Detect which cell encompasses the target text, then output its (x, y) center coordinate. 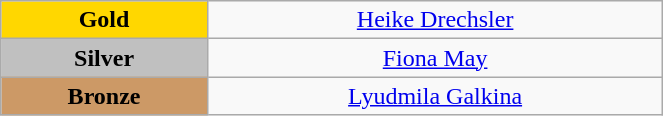
Silver (104, 58)
Lyudmila Galkina (434, 96)
Fiona May (434, 58)
Bronze (104, 96)
Gold (104, 20)
Heike Drechsler (434, 20)
